Identify which cell holds the provided text, then report its [x, y] central coordinate. 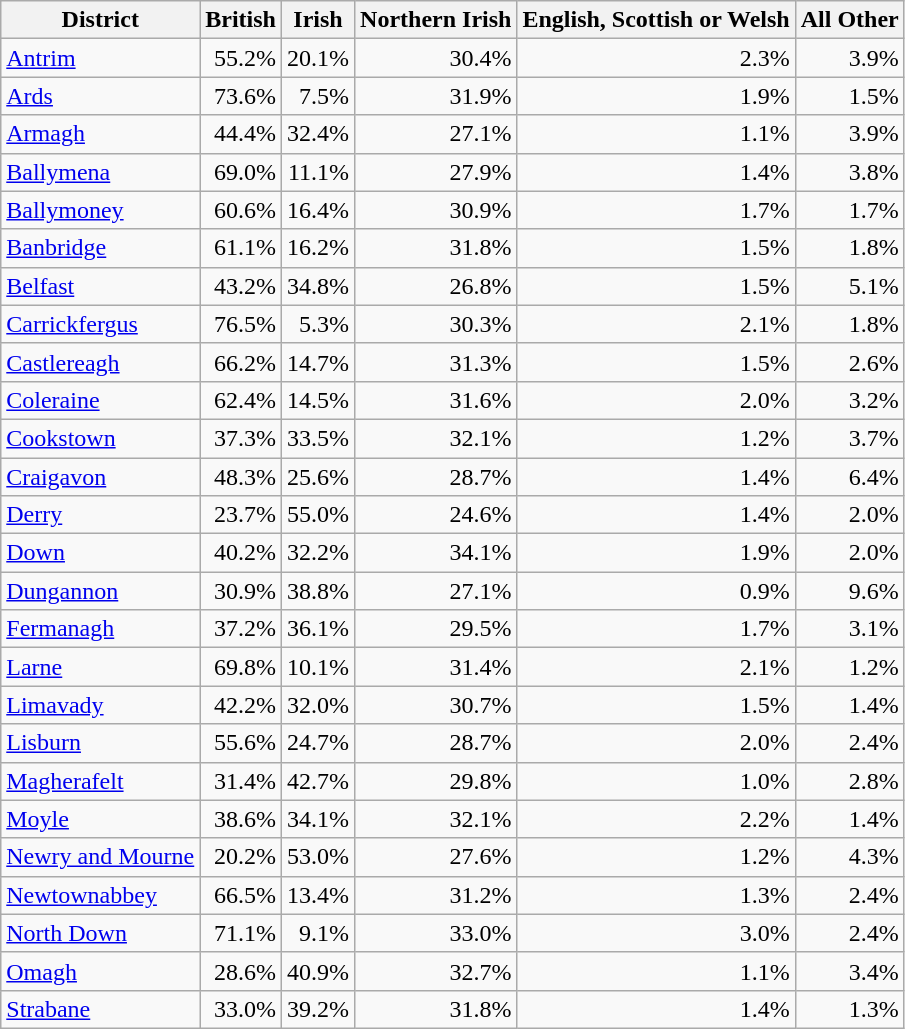
Armagh [100, 134]
Moyle [100, 819]
30.3% [436, 324]
31.9% [436, 96]
29.5% [436, 629]
Northern Irish [436, 20]
Castlereagh [100, 362]
31.2% [436, 895]
Down [100, 553]
53.0% [318, 857]
Dungannon [100, 591]
Craigavon [100, 477]
5.3% [318, 324]
14.5% [318, 400]
69.0% [241, 172]
30.7% [436, 705]
2.6% [850, 362]
32.2% [318, 553]
38.8% [318, 591]
Coleraine [100, 400]
55.2% [241, 58]
2.3% [656, 58]
3.2% [850, 400]
Derry [100, 515]
3.8% [850, 172]
55.0% [318, 515]
26.8% [436, 286]
District [100, 20]
13.4% [318, 895]
North Down [100, 933]
62.4% [241, 400]
14.7% [318, 362]
33.5% [318, 438]
30.4% [436, 58]
16.4% [318, 210]
38.6% [241, 819]
4.3% [850, 857]
37.2% [241, 629]
Omagh [100, 971]
10.1% [318, 667]
Irish [318, 20]
2.8% [850, 781]
3.0% [656, 933]
25.6% [318, 477]
60.6% [241, 210]
20.2% [241, 857]
Banbridge [100, 248]
61.1% [241, 248]
Magherafelt [100, 781]
Cookstown [100, 438]
42.2% [241, 705]
73.6% [241, 96]
69.8% [241, 667]
71.1% [241, 933]
Ballymena [100, 172]
Limavady [100, 705]
55.6% [241, 743]
Antrim [100, 58]
All Other [850, 20]
3.4% [850, 971]
24.7% [318, 743]
42.7% [318, 781]
1.0% [656, 781]
28.6% [241, 971]
76.5% [241, 324]
5.1% [850, 286]
Larne [100, 667]
Lisburn [100, 743]
36.1% [318, 629]
66.5% [241, 895]
Newry and Mourne [100, 857]
Newtownabbey [100, 895]
Belfast [100, 286]
Carrickfergus [100, 324]
20.1% [318, 58]
0.9% [656, 591]
7.5% [318, 96]
Ballymoney [100, 210]
11.1% [318, 172]
16.2% [318, 248]
British [241, 20]
31.6% [436, 400]
3.1% [850, 629]
23.7% [241, 515]
43.2% [241, 286]
2.2% [656, 819]
Fermanagh [100, 629]
27.9% [436, 172]
32.0% [318, 705]
40.9% [318, 971]
32.4% [318, 134]
English, Scottish or Welsh [656, 20]
31.3% [436, 362]
Strabane [100, 1009]
39.2% [318, 1009]
37.3% [241, 438]
9.6% [850, 591]
24.6% [436, 515]
66.2% [241, 362]
40.2% [241, 553]
48.3% [241, 477]
6.4% [850, 477]
27.6% [436, 857]
32.7% [436, 971]
34.8% [318, 286]
44.4% [241, 134]
29.8% [436, 781]
3.7% [850, 438]
9.1% [318, 933]
Ards [100, 96]
